Identify which cell holds the provided text, then report its [X, Y] central coordinate. 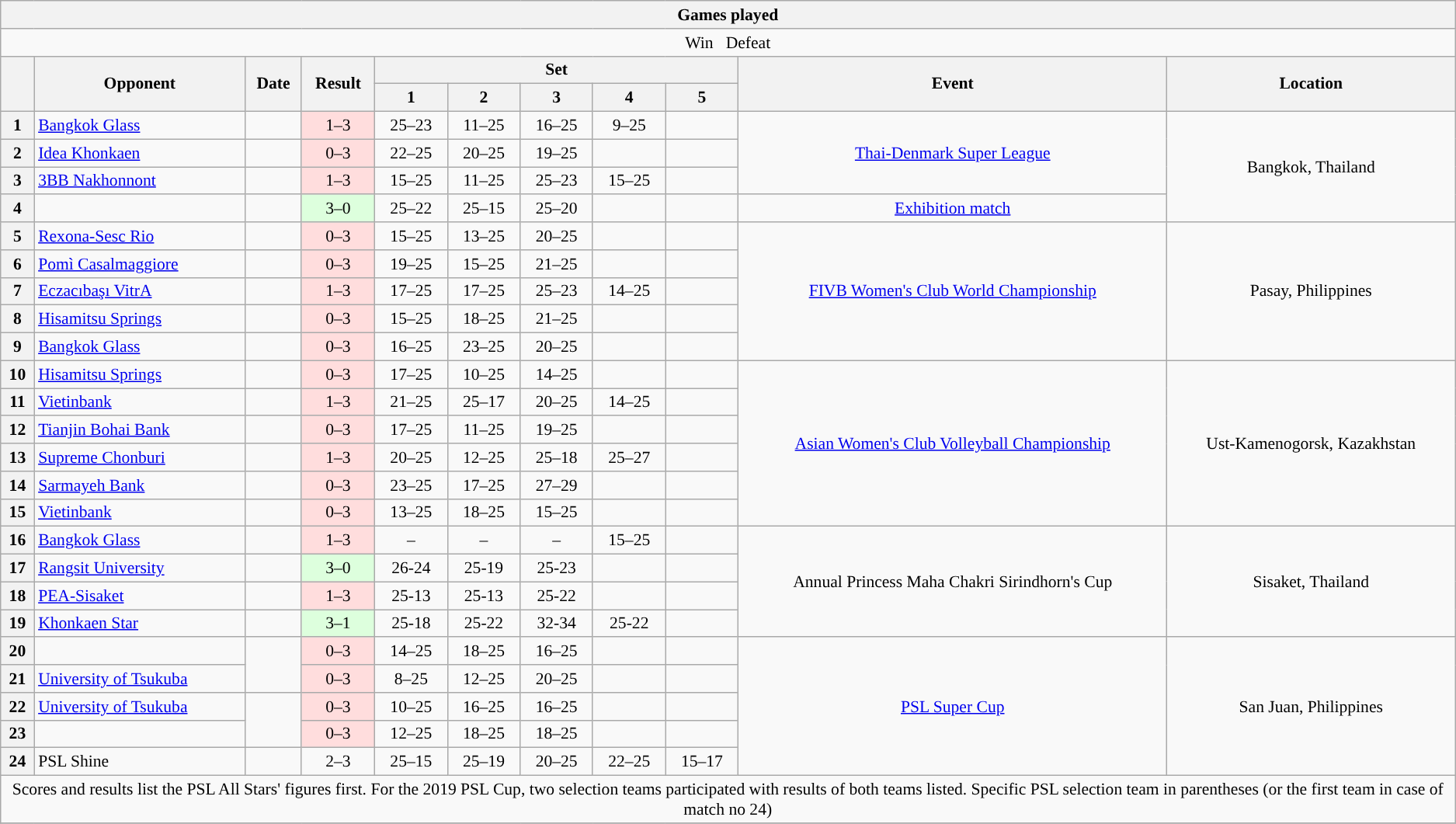
Win Defeat [728, 43]
Sarmayeh Bank [140, 485]
26-24 [412, 568]
23 [17, 734]
2–3 [338, 762]
25-18 [412, 624]
Set [557, 70]
Games played [728, 15]
PEA-Sisaket [140, 596]
PSL Shine [140, 762]
Sisaket, Thailand [1311, 582]
Asian Women's Club Volleyball Championship [953, 443]
16 [17, 541]
21 [17, 679]
15–17 [702, 762]
Annual Princess Maha Chakri Sirindhorn's Cup [953, 582]
FIVB Women's Club World Championship [953, 291]
San Juan, Philippines [1311, 707]
Opponent [140, 84]
25–22 [412, 209]
Date [273, 84]
7 [17, 291]
15 [17, 513]
25-19 [484, 568]
14 [17, 485]
3BB Nakhonnont [140, 181]
12 [17, 430]
Rangsit University [140, 568]
Bangkok, Thailand [1311, 167]
20 [17, 652]
25–27 [629, 457]
Location [1311, 84]
11 [17, 402]
8–25 [412, 679]
PSL Super Cup [953, 707]
Thai-Denmark Super League [953, 154]
Idea Khonkaen [140, 153]
Supreme Chonburi [140, 457]
22 [17, 707]
8 [17, 319]
Khonkaen Star [140, 624]
9–25 [629, 126]
25–17 [484, 402]
27–29 [557, 485]
32-34 [557, 624]
25-23 [557, 568]
13 [17, 457]
Ust-Kamenogorsk, Kazakhstan [1311, 443]
10 [17, 374]
19 [17, 624]
Pasay, Philippines [1311, 291]
Result [338, 84]
Eczacıbaşı VitrA [140, 291]
Exhibition match [953, 209]
18 [17, 596]
25–19 [484, 762]
17 [17, 568]
25–18 [557, 457]
25–20 [557, 209]
6 [17, 264]
Rexona-Sesc Rio [140, 236]
Event [953, 84]
24 [17, 762]
Tianjin Bohai Bank [140, 430]
Pomì Casalmaggiore [140, 264]
9 [17, 347]
3–1 [338, 624]
